Return the [X, Y] coordinate for the center point of the cell that contains the specified text.  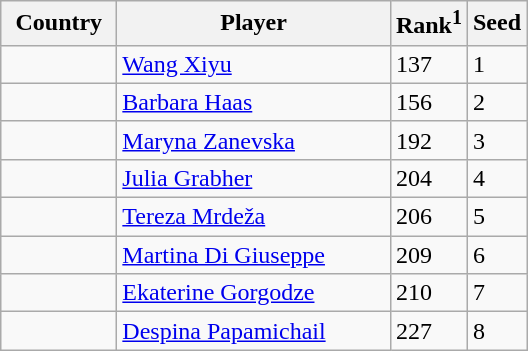
192 [428, 140]
2 [496, 102]
6 [496, 255]
1 [496, 64]
204 [428, 178]
Ekaterine Gorgodze [254, 293]
5 [496, 217]
206 [428, 217]
4 [496, 178]
210 [428, 293]
Tereza Mrdeža [254, 217]
Despina Papamichail [254, 331]
Maryna Zanevska [254, 140]
Seed [496, 24]
Player [254, 24]
227 [428, 331]
7 [496, 293]
Wang Xiyu [254, 64]
137 [428, 64]
156 [428, 102]
Martina Di Giuseppe [254, 255]
Julia Grabher [254, 178]
Rank1 [428, 24]
3 [496, 140]
Country [59, 24]
209 [428, 255]
8 [496, 331]
Barbara Haas [254, 102]
